Locate the cell with the specified text and output its [x, y] center coordinate. 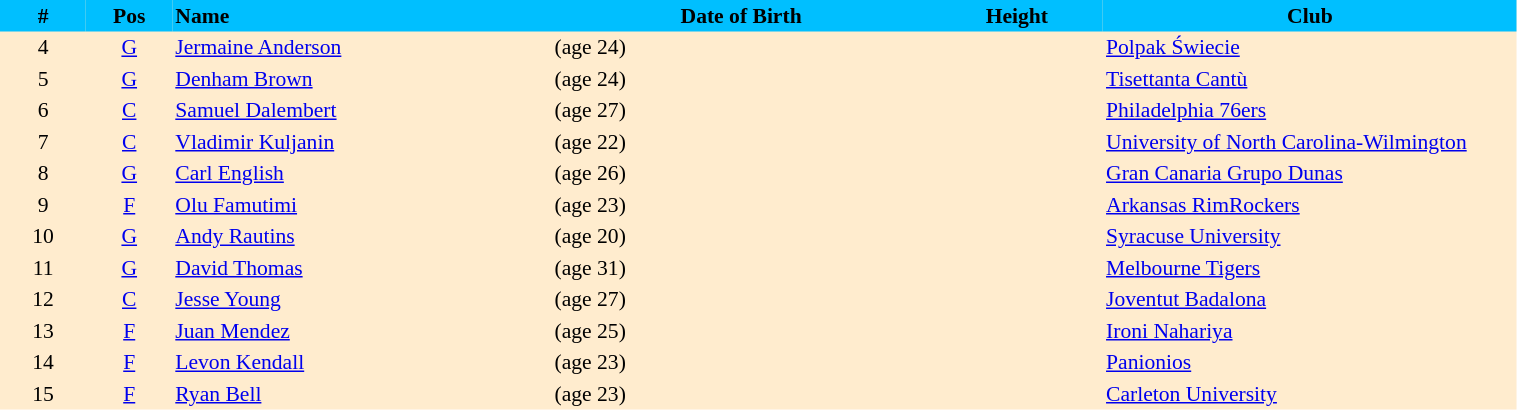
# [43, 16]
10 [43, 236]
(age 31) [742, 268]
University of North Carolina-Wilmington [1310, 142]
Olu Famutimi [362, 205]
Arkansas RimRockers [1310, 205]
12 [43, 300]
13 [43, 331]
Club [1310, 16]
(age 26) [742, 174]
4 [43, 48]
Ironi Nahariya [1310, 331]
Joventut Badalona [1310, 300]
Jermaine Anderson [362, 48]
(age 25) [742, 331]
14 [43, 362]
Name [362, 16]
Gran Canaria Grupo Dunas [1310, 174]
Carl English [362, 174]
Date of Birth [742, 16]
Panionios [1310, 362]
Melbourne Tigers [1310, 268]
(age 20) [742, 236]
Levon Kendall [362, 362]
Carleton University [1310, 394]
Jesse Young [362, 300]
Tisettanta Cantù [1310, 79]
Polpak Świecie [1310, 48]
Andy Rautins [362, 236]
11 [43, 268]
Ryan Bell [362, 394]
9 [43, 205]
8 [43, 174]
Juan Mendez [362, 331]
5 [43, 79]
15 [43, 394]
(age 22) [742, 142]
6 [43, 110]
Denham Brown [362, 79]
David Thomas [362, 268]
Syracuse University [1310, 236]
Samuel Dalembert [362, 110]
7 [43, 142]
Vladimir Kuljanin [362, 142]
Height [1017, 16]
Philadelphia 76ers [1310, 110]
Pos [129, 16]
